Capture the cell that displays the provided text and extract its [x, y] central coordinate. 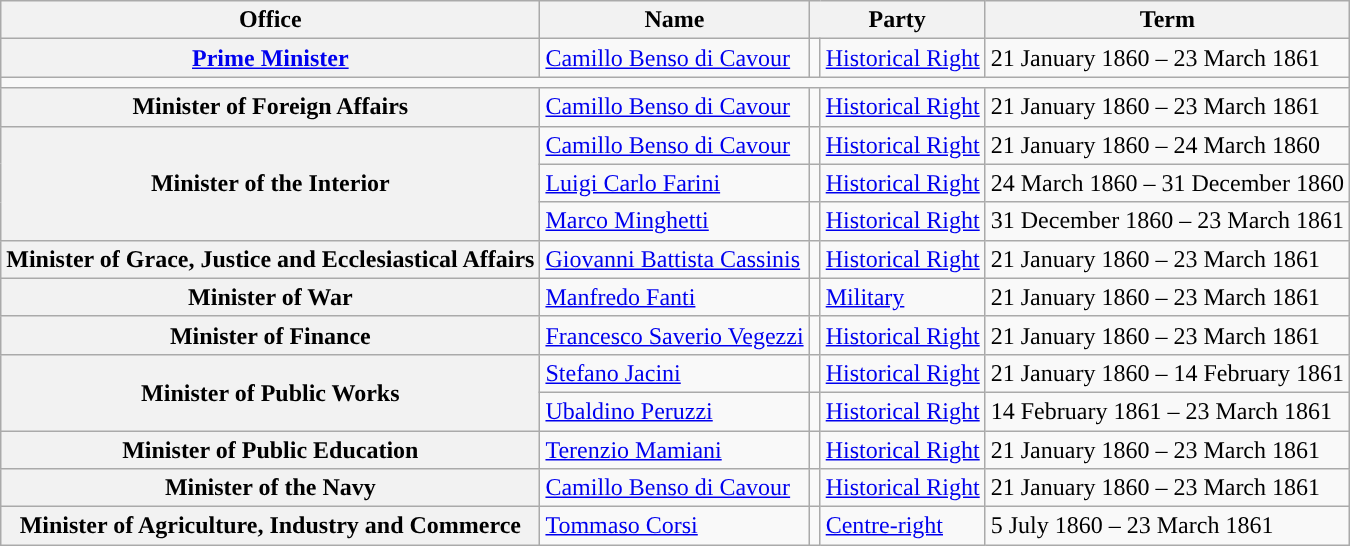
Minister of War [270, 297]
Minister of Agriculture, Industry and Commerce [270, 526]
Luigi Carlo Farini [674, 183]
Tommaso Corsi [674, 526]
21 January 1860 – 24 March 1860 [1167, 145]
Minister of Public Works [270, 392]
Minister of the Interior [270, 183]
Party [897, 20]
Office [270, 20]
24 March 1860 – 31 December 1860 [1167, 183]
5 July 1860 – 23 March 1861 [1167, 526]
Name [674, 20]
Minister of Public Education [270, 449]
Francesco Saverio Vegezzi [674, 335]
Manfredo Fanti [674, 297]
Ubaldino Peruzzi [674, 411]
Stefano Jacini [674, 373]
Minister of the Navy [270, 488]
Terenzio Mamiani [674, 449]
Centre-right [902, 526]
Marco Minghetti [674, 221]
Minister of Finance [270, 335]
31 December 1860 – 23 March 1861 [1167, 221]
21 January 1860 – 14 February 1861 [1167, 373]
Term [1167, 20]
14 February 1861 – 23 March 1861 [1167, 411]
Military [902, 297]
Prime Minister [270, 58]
Minister of Foreign Affairs [270, 107]
Minister of Grace, Justice and Ecclesiastical Affairs [270, 259]
Giovanni Battista Cassinis [674, 259]
